Provide the (X, Y) coordinate of the cell's center where the given text is located.  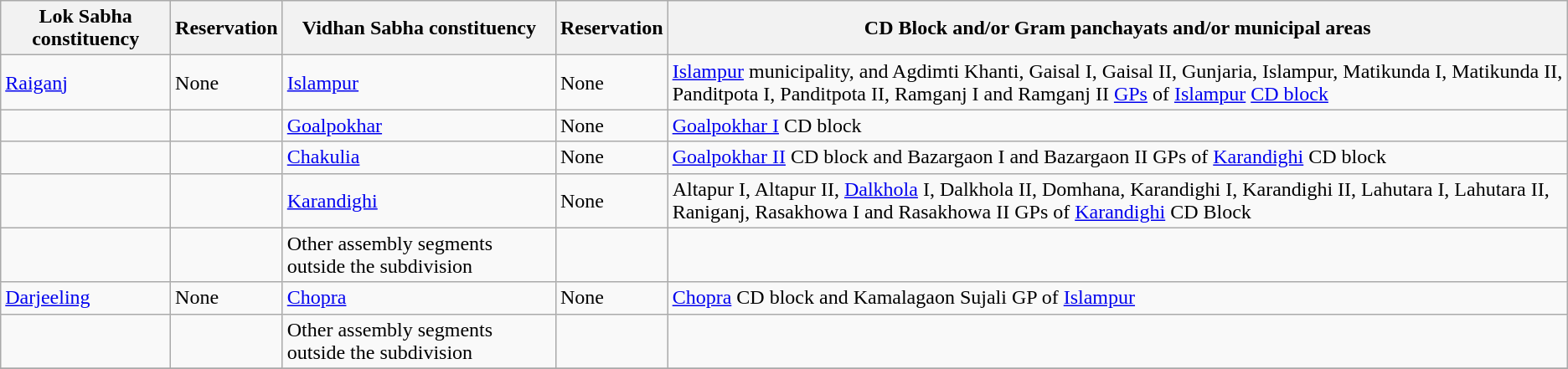
Raiganj (85, 82)
Chopra CD block and Kamalagaon Sujali GP of Islampur (1117, 298)
Goalpokhar (419, 126)
Goalpokhar I CD block (1117, 126)
Chopra (419, 298)
Islampur (419, 82)
Goalpokhar II CD block and Bazargaon I and Bazargaon II GPs of Karandighi CD block (1117, 157)
Karandighi (419, 201)
Darjeeling (85, 298)
CD Block and/or Gram panchayats and/or municipal areas (1117, 28)
Chakulia (419, 157)
Vidhan Sabha constituency (419, 28)
Lok Sabha constituency (85, 28)
